Search for the cell housing the specified text and yield its [x, y] center coordinate. 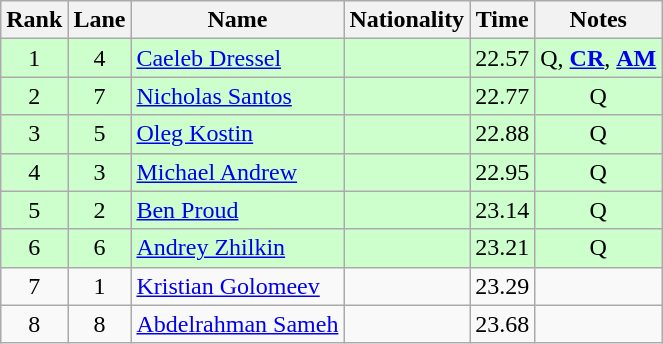
23.14 [502, 210]
Abdelrahman Sameh [238, 324]
Michael Andrew [238, 172]
22.88 [502, 134]
Kristian Golomeev [238, 286]
Q, CR, AM [598, 58]
Oleg Kostin [238, 134]
Notes [598, 20]
23.29 [502, 286]
Caeleb Dressel [238, 58]
Nationality [407, 20]
Ben Proud [238, 210]
Lane [100, 20]
22.77 [502, 96]
Rank [34, 20]
22.57 [502, 58]
Andrey Zhilkin [238, 248]
Nicholas Santos [238, 96]
Time [502, 20]
22.95 [502, 172]
23.68 [502, 324]
Name [238, 20]
23.21 [502, 248]
